Return [x, y] of the center of cell containing provided text 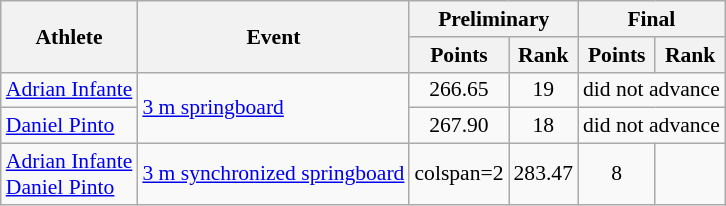
8 [616, 174]
3 m springboard [273, 108]
Adrian InfanteDaniel Pinto [70, 174]
Final [652, 19]
Daniel Pinto [70, 126]
266.65 [458, 90]
Preliminary [494, 19]
283.47 [542, 174]
Adrian Infante [70, 90]
Event [273, 36]
Athlete [70, 36]
18 [542, 126]
19 [542, 90]
colspan=2 [458, 174]
267.90 [458, 126]
3 m synchronized springboard [273, 174]
